Identify which cell holds the provided text, then report its [x, y] central coordinate. 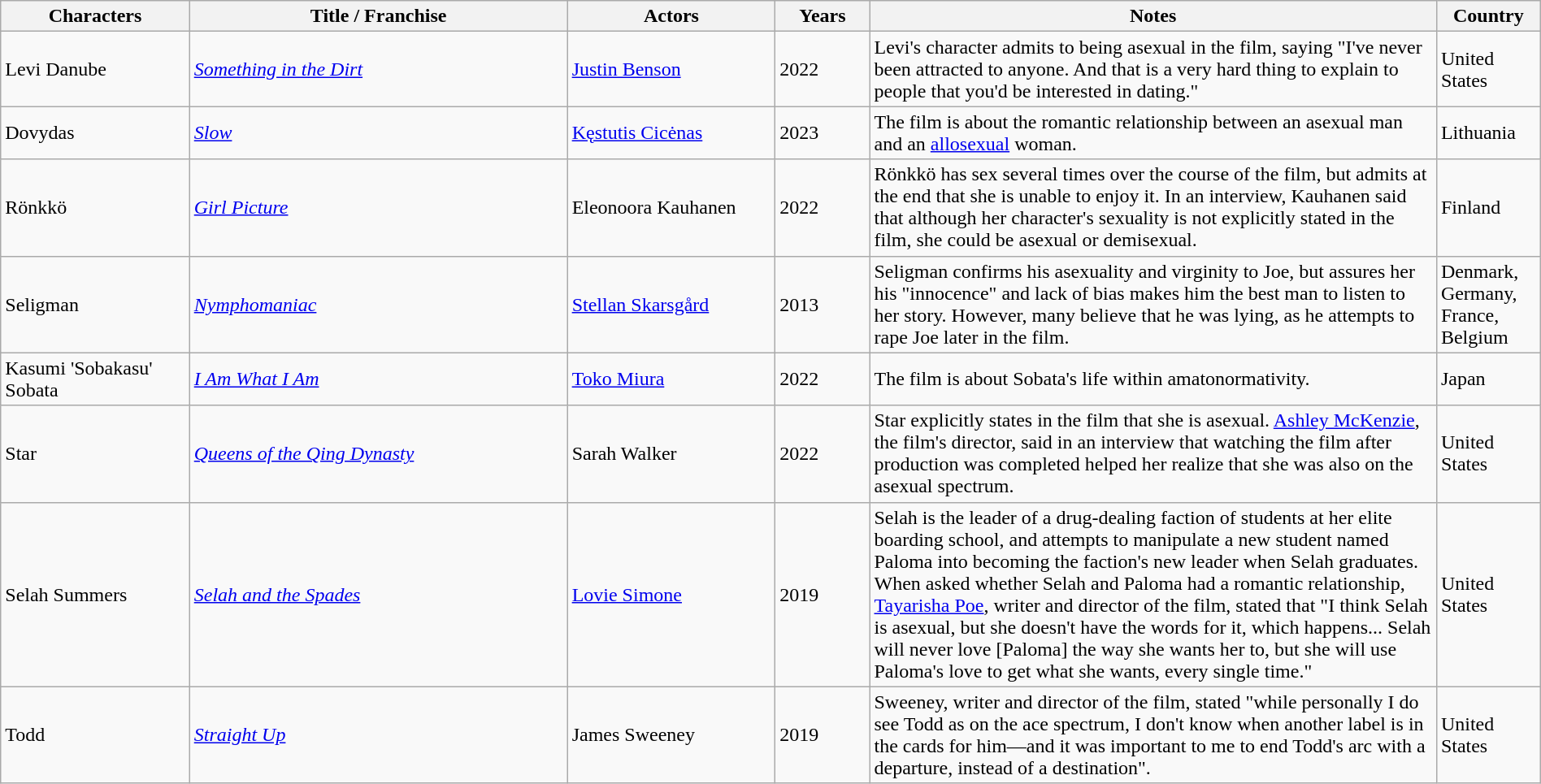
Characters [95, 16]
Eleonoora Kauhanen [671, 208]
Sarah Walker [671, 453]
Justin Benson [671, 69]
The film is about the romantic relationship between an asexual man and an allosexual woman. [1152, 133]
Title / Franchise [379, 16]
Rönkkö [95, 208]
Japan [1488, 379]
Kęstutis Cicėnas [671, 133]
Lovie Simone [671, 595]
Years [823, 16]
I Am What I Am [379, 379]
Girl Picture [379, 208]
Levi Danube [95, 69]
Selah Summers [95, 595]
Nymphomaniac [379, 304]
Toko Miura [671, 379]
The film is about Sobata's life within amatonormativity. [1152, 379]
Something in the Dirt [379, 69]
Country [1488, 16]
Straight Up [379, 734]
2013 [823, 304]
Star [95, 453]
Slow [379, 133]
Todd [95, 734]
Selah and the Spades [379, 595]
James Sweeney [671, 734]
Lithuania [1488, 133]
Kasumi 'Sobakasu' Sobata [95, 379]
Notes [1152, 16]
Denmark, Germany, France, Belgium [1488, 304]
Queens of the Qing Dynasty [379, 453]
Stellan Skarsgård [671, 304]
Dovydas [95, 133]
Actors [671, 16]
Seligman [95, 304]
Finland [1488, 208]
2023 [823, 133]
